Find where the given text appears and provide that cell's center as (X, Y) coordinate. 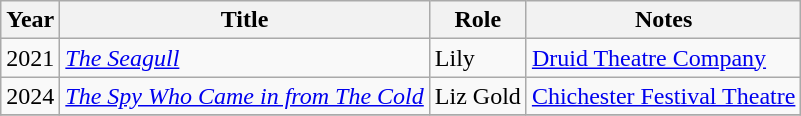
Title (244, 20)
2024 (30, 96)
2021 (30, 58)
Role (478, 20)
Liz Gold (478, 96)
Lily (478, 58)
Notes (664, 20)
The Spy Who Came in from The Cold (244, 96)
Year (30, 20)
Druid Theatre Company (664, 58)
The Seagull (244, 58)
Chichester Festival Theatre (664, 96)
